Return the [X, Y] coordinate for the center point of the cell that contains the specified text.  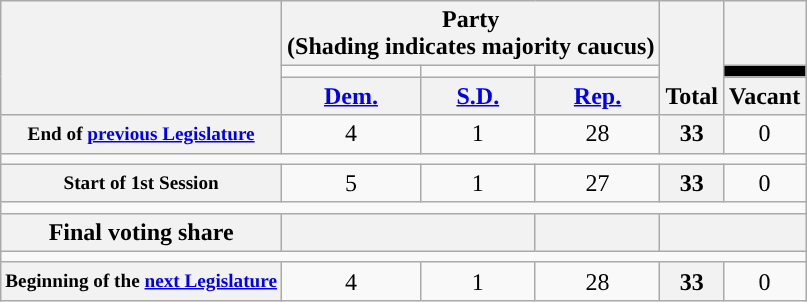
5 [352, 183]
Party (Shading indicates majority caucus) [471, 34]
Beginning of the next Legislature [142, 281]
Vacant [764, 96]
Total [692, 58]
Dem. [352, 96]
S.D. [478, 96]
Start of 1st Session [142, 183]
Rep. [598, 96]
Final voting share [142, 232]
27 [598, 183]
End of previous Legislature [142, 134]
